For the text-containing cell, return its midpoint in [x, y] coordinate format. 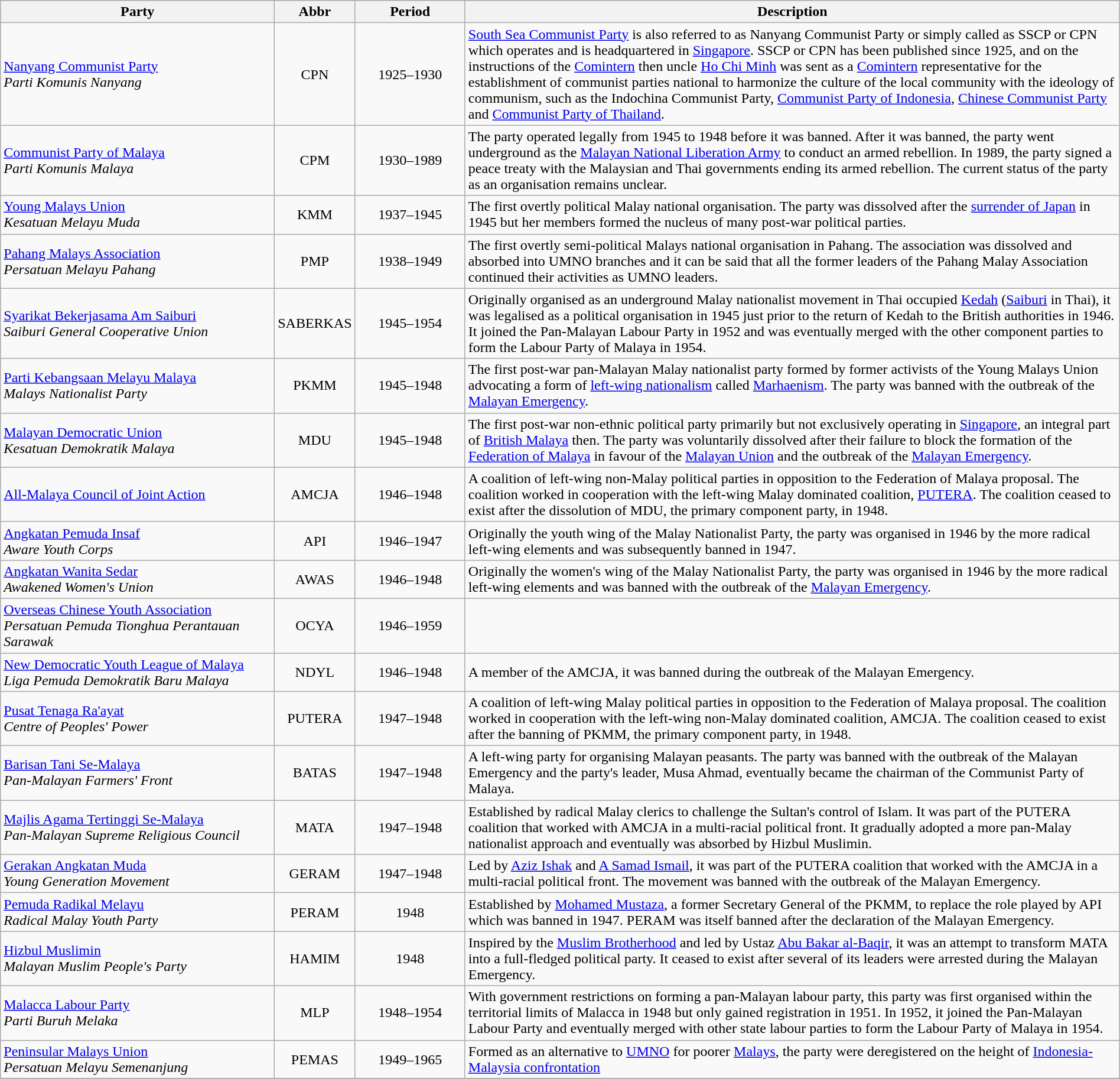
Formed as an alternative to UMNO for poorer Malays, the party were deregistered on the height of Indonesia-Malaysia confrontation [792, 1060]
GERAM [315, 874]
New Democratic Youth League of MalayaLiga Pemuda Demokratik Baru Malaya [138, 672]
Parti Kebangsaan Melayu MalayaMalays Nationalist Party [138, 386]
Peninsular Malays UnionPersatuan Melayu Semenanjung [138, 1060]
PEMAS [315, 1060]
CPM [315, 161]
Pusat Tenaga Ra'ayatCentre of Peoples' Power [138, 719]
CPN [315, 74]
1949–1965 [410, 1060]
Overseas Chinese Youth AssociationPersatuan Pemuda Tionghua Perantauan Sarawak [138, 625]
Barisan Tani Se-MalayaPan-Malayan Farmers' Front [138, 773]
Abbr [315, 12]
KMM [315, 215]
SABERKAS [315, 324]
All-Malaya Council of Joint Action [138, 494]
AMCJA [315, 494]
Malayan Democratic UnionKesatuan Demokratik Malaya [138, 440]
1946–1947 [410, 541]
1930–1989 [410, 161]
Description [792, 12]
HAMIM [315, 959]
AWAS [315, 579]
Pahang Malays AssociationPersatuan Melayu Pahang [138, 261]
PUTERA [315, 719]
OCYA [315, 625]
NDYL [315, 672]
1938–1949 [410, 261]
Pemuda Radikal MelayuRadical Malay Youth Party [138, 912]
PERAM [315, 912]
Hizbul MusliminMalayan Muslim People's Party [138, 959]
Nanyang Communist PartyParti Komunis Nanyang [138, 74]
MLP [315, 1013]
Malacca Labour PartyParti Buruh Melaka [138, 1013]
PKMM [315, 386]
Communist Party of MalayaParti Komunis Malaya [138, 161]
1937–1945 [410, 215]
Angkatan Pemuda InsafAware Youth Corps [138, 541]
Gerakan Angkatan MudaYoung Generation Movement [138, 874]
Young Malays UnionKesatuan Melayu Muda [138, 215]
Majlis Agama Tertinggi Se-MalayaPan-Malayan Supreme Religious Council [138, 827]
Period [410, 12]
A member of the AMCJA, it was banned during the outbreak of the Malayan Emergency. [792, 672]
1925–1930 [410, 74]
MATA [315, 827]
PMP [315, 261]
1948–1954 [410, 1013]
API [315, 541]
Angkatan Wanita SedarAwakened Women's Union [138, 579]
Party [138, 12]
1945–1954 [410, 324]
1946–1959 [410, 625]
BATAS [315, 773]
MDU [315, 440]
Syarikat Bekerjasama Am SaiburiSaiburi General Cooperative Union [138, 324]
